Output the (x, y) coordinate of the center of the cell containing the given text.  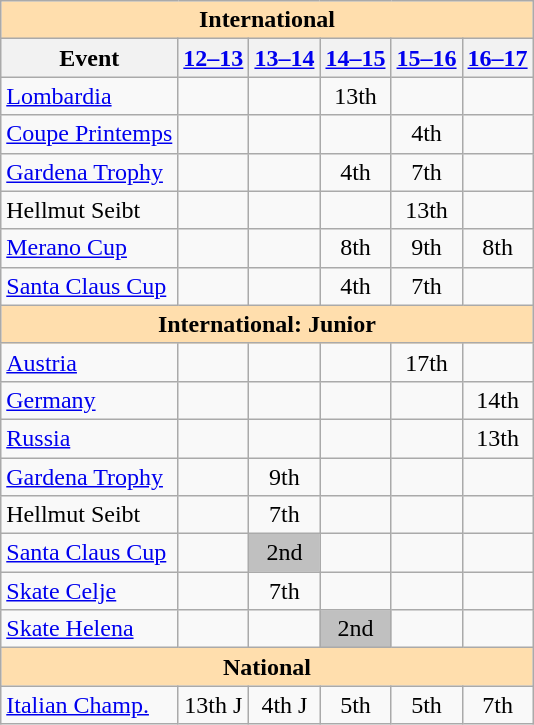
13th J (214, 705)
14th (498, 400)
International (267, 20)
Russia (90, 438)
Merano Cup (90, 248)
16–17 (498, 58)
Lombardia (90, 96)
Event (90, 58)
Italian Champ. (90, 705)
Austria (90, 362)
Germany (90, 400)
14–15 (356, 58)
13–14 (284, 58)
4th J (284, 705)
International: Junior (267, 324)
National (267, 667)
Skate Helena (90, 629)
12–13 (214, 58)
17th (426, 362)
Skate Celje (90, 591)
Coupe Printemps (90, 134)
15–16 (426, 58)
